Return the (X, Y) coordinate for the center point of the cell that contains the specified text.  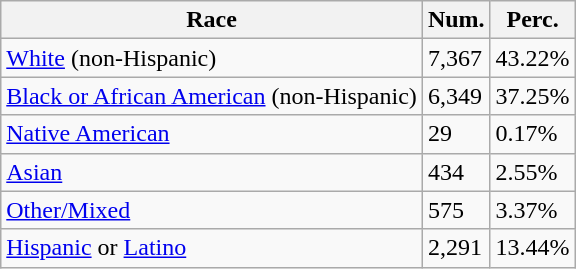
Other/Mixed (212, 210)
Black or African American (non-Hispanic) (212, 96)
Perc. (532, 20)
37.25% (532, 96)
13.44% (532, 248)
Hispanic or Latino (212, 248)
43.22% (532, 58)
3.37% (532, 210)
Race (212, 20)
White (non-Hispanic) (212, 58)
434 (456, 172)
29 (456, 134)
Num. (456, 20)
Asian (212, 172)
Native American (212, 134)
575 (456, 210)
2,291 (456, 248)
7,367 (456, 58)
6,349 (456, 96)
0.17% (532, 134)
2.55% (532, 172)
